Return the [X, Y] coordinate for the center point of the cell that contains the specified text.  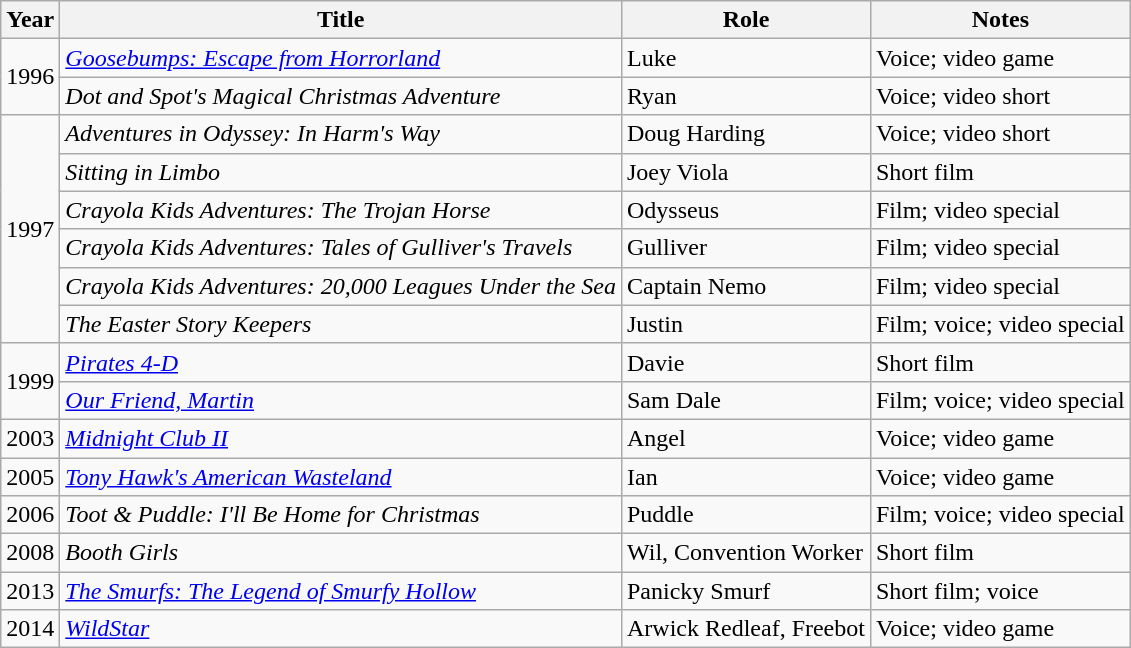
Our Friend, Martin [341, 400]
Booth Girls [341, 553]
2008 [30, 553]
Angel [746, 438]
2014 [30, 629]
Panicky Smurf [746, 591]
Goosebumps: Escape from Horrorland [341, 58]
2006 [30, 515]
Captain Nemo [746, 286]
Year [30, 20]
Crayola Kids Adventures: 20,000 Leagues Under the Sea [341, 286]
Luke [746, 58]
Justin [746, 324]
Pirates 4-D [341, 362]
Title [341, 20]
WildStar [341, 629]
Crayola Kids Adventures: Tales of Gulliver's Travels [341, 248]
Ian [746, 477]
1996 [30, 77]
The Easter Story Keepers [341, 324]
Crayola Kids Adventures: The Trojan Horse [341, 210]
Role [746, 20]
1999 [30, 381]
Dot and Spot's Magical Christmas Adventure [341, 96]
Puddle [746, 515]
The Smurfs: The Legend of Smurfy Hollow [341, 591]
Gulliver [746, 248]
Adventures in Odyssey: In Harm's Way [341, 134]
Doug Harding [746, 134]
Tony Hawk's American Wasteland [341, 477]
Wil, Convention Worker [746, 553]
2005 [30, 477]
2003 [30, 438]
Short film; voice [1000, 591]
Toot & Puddle: I'll Be Home for Christmas [341, 515]
Midnight Club II [341, 438]
Davie [746, 362]
Sitting in Limbo [341, 172]
Arwick Redleaf, Freebot [746, 629]
Notes [1000, 20]
Joey Viola [746, 172]
2013 [30, 591]
Sam Dale [746, 400]
Ryan [746, 96]
1997 [30, 229]
Odysseus [746, 210]
